Locate the cell with the specified text and output its (X, Y) center coordinate. 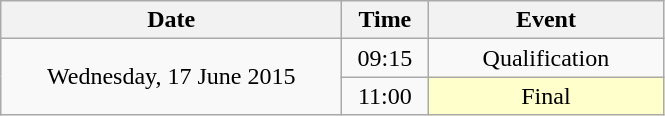
Time (385, 20)
Wednesday, 17 June 2015 (172, 77)
09:15 (385, 58)
11:00 (385, 96)
Final (546, 96)
Date (172, 20)
Qualification (546, 58)
Event (546, 20)
